Return (x, y) of the center of cell containing provided text 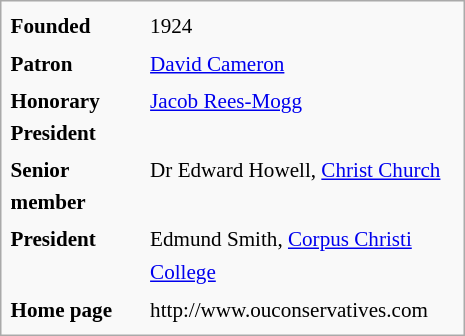
Patron (77, 64)
Honorary President (77, 117)
President (77, 256)
http://www.ouconservatives.com (303, 310)
Edmund Smith, Corpus Christi College (303, 256)
David Cameron (303, 64)
Jacob Rees-Mogg (303, 117)
Senior member (77, 186)
Dr Edward Howell, Christ Church (303, 186)
Founded (77, 26)
Home page (77, 310)
1924 (303, 26)
